Provide the [x, y] coordinate of the cell's center where the given text is located.  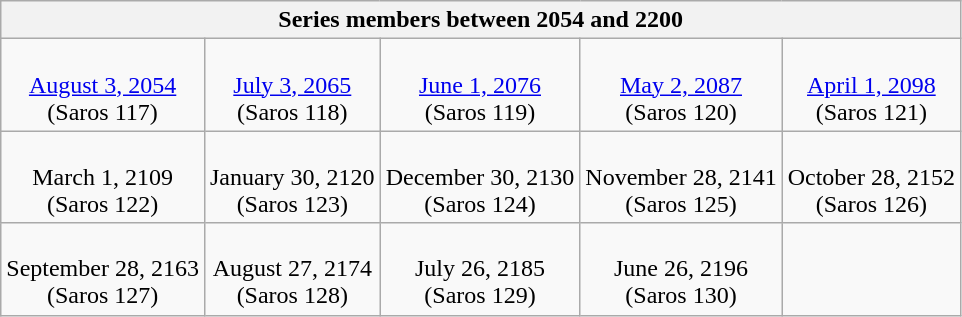
August 27, 2174(Saros 128) [292, 269]
September 28, 2163(Saros 127) [103, 269]
January 30, 2120(Saros 123) [292, 177]
July 3, 2065(Saros 118) [292, 85]
November 28, 2141(Saros 125) [681, 177]
April 1, 2098(Saros 121) [871, 85]
May 2, 2087(Saros 120) [681, 85]
August 3, 2054(Saros 117) [103, 85]
Series members between 2054 and 2200 [481, 20]
June 1, 2076(Saros 119) [480, 85]
March 1, 2109(Saros 122) [103, 177]
July 26, 2185(Saros 129) [480, 269]
October 28, 2152(Saros 126) [871, 177]
June 26, 2196(Saros 130) [681, 269]
December 30, 2130(Saros 124) [480, 177]
